Detect which cell encompasses the target text, then output its (x, y) center coordinate. 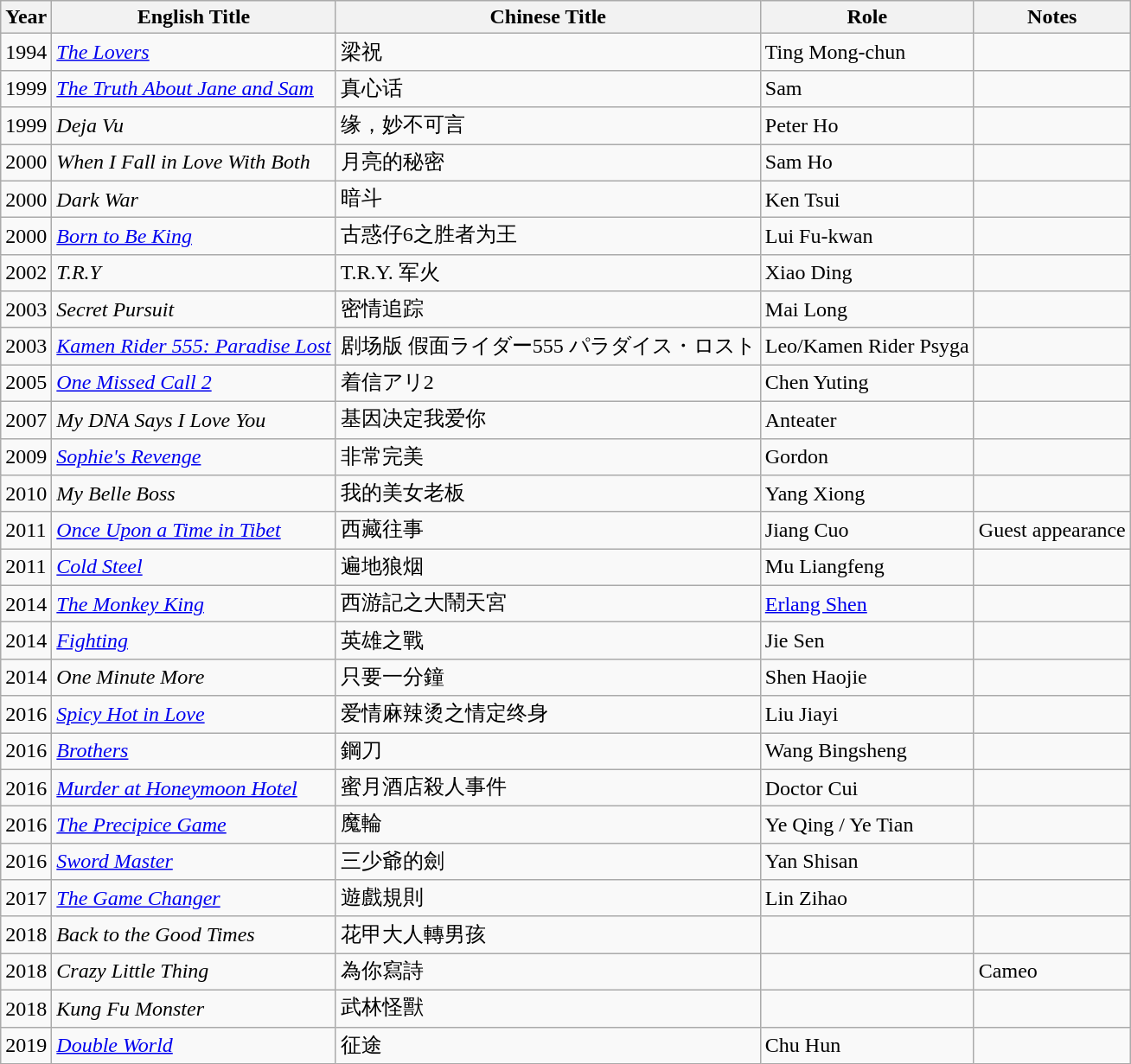
Leo/Kamen Rider Psyga (866, 346)
梁祝 (548, 52)
月亮的秘密 (548, 162)
Born to Be King (194, 237)
Xiao Ding (866, 273)
Role (866, 17)
魔輪 (548, 825)
The Game Changer (194, 899)
Peter Ho (866, 126)
爱情麻辣烫之情定终身 (548, 714)
三少爺的劍 (548, 861)
Yang Xiong (866, 494)
暗斗 (548, 199)
T.R.Y. 军火 (548, 273)
Crazy Little Thing (194, 972)
Deja Vu (194, 126)
2019 (26, 1046)
剧场版 假面ライダー555 パラダイス・ロスト (548, 346)
Brothers (194, 752)
My Belle Boss (194, 494)
2005 (26, 384)
Gordon (866, 456)
Dark War (194, 199)
我的美女老板 (548, 494)
When I Fall in Love With Both (194, 162)
非常完美 (548, 456)
Back to the Good Times (194, 935)
2010 (26, 494)
Mu Liangfeng (866, 567)
Kamen Rider 555: Paradise Lost (194, 346)
Spicy Hot in Love (194, 714)
英雄之戰 (548, 641)
Chen Yuting (866, 384)
My DNA Says I Love You (194, 420)
西藏往事 (548, 531)
Wang Bingsheng (866, 752)
Erlang Shen (866, 603)
Year (26, 17)
征途 (548, 1046)
English Title (194, 17)
Chu Hun (866, 1046)
Anteater (866, 420)
着信アリ2 (548, 384)
Murder at Honeymoon Hotel (194, 788)
Ting Mong-chun (866, 52)
鋼刀 (548, 752)
The Precipice Game (194, 825)
遍地狼烟 (548, 567)
Cold Steel (194, 567)
花甲大人轉男孩 (548, 935)
One Missed Call 2 (194, 384)
古惑仔6之胜者为王 (548, 237)
蜜月酒店殺人事件 (548, 788)
只要一分鐘 (548, 678)
Doctor Cui (866, 788)
Sam Ho (866, 162)
西游記之大鬧天宮 (548, 603)
The Truth About Jane and Sam (194, 88)
Kung Fu Monster (194, 1008)
Notes (1051, 17)
Lui Fu-kwan (866, 237)
密情追踪 (548, 309)
2002 (26, 273)
Sword Master (194, 861)
基因决定我爱你 (548, 420)
Lin Zihao (866, 899)
Yan Shisan (866, 861)
Sam (866, 88)
2017 (26, 899)
真心话 (548, 88)
Cameo (1051, 972)
Jiang Cuo (866, 531)
Chinese Title (548, 17)
Shen Haojie (866, 678)
為你寫詩 (548, 972)
Ken Tsui (866, 199)
Secret Pursuit (194, 309)
1994 (26, 52)
Once Upon a Time in Tibet (194, 531)
Jie Sen (866, 641)
2007 (26, 420)
Sophie's Revenge (194, 456)
Mai Long (866, 309)
The Lovers (194, 52)
Fighting (194, 641)
Liu Jiayi (866, 714)
2009 (26, 456)
缘，妙不可言 (548, 126)
Ye Qing / Ye Tian (866, 825)
T.R.Y (194, 273)
遊戲規則 (548, 899)
Guest appearance (1051, 531)
Double World (194, 1046)
One Minute More (194, 678)
The Monkey King (194, 603)
武林怪獸 (548, 1008)
